Pinpoint the cell where the given text exists, returning its (x, y) midpoint coordinate. 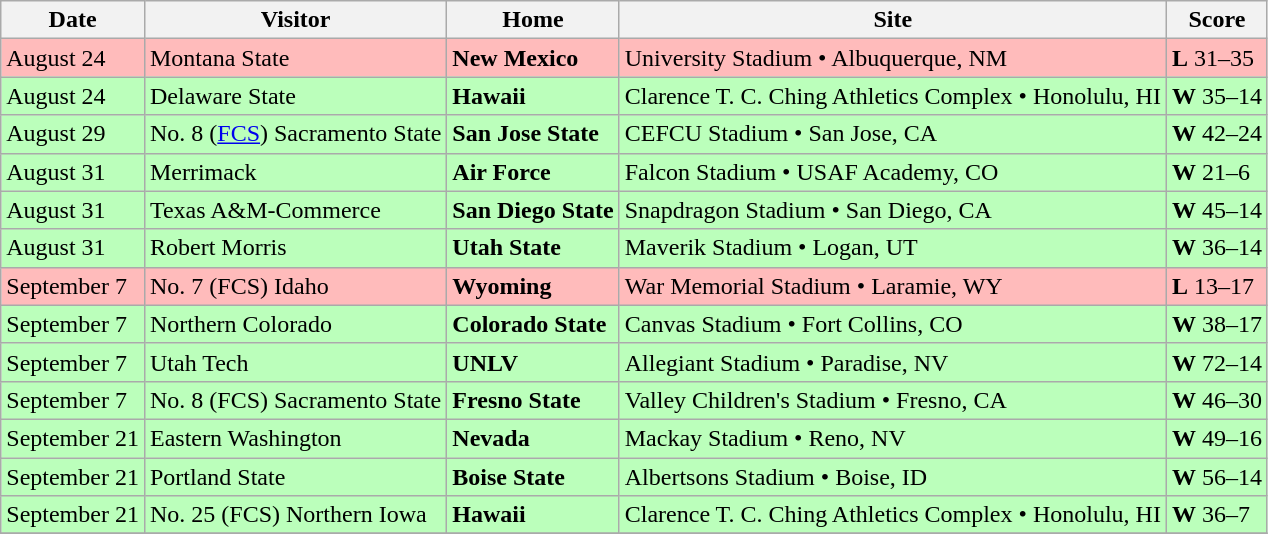
Montana State (295, 58)
San Diego State (533, 210)
Northern Colorado (295, 324)
Eastern Washington (295, 438)
Falcon Stadium • USAF Academy, CO (892, 172)
Fresno State (533, 400)
W 21–6 (1216, 172)
Valley Children's Stadium • Fresno, CA (892, 400)
W 36–14 (1216, 248)
Date (73, 20)
W 49–16 (1216, 438)
New Mexico (533, 58)
August 29 (73, 134)
W 42–24 (1216, 134)
W 36–7 (1216, 515)
Robert Morris (295, 248)
W 56–14 (1216, 477)
University Stadium • Albuquerque, NM (892, 58)
No. 7 (FCS) Idaho (295, 286)
Delaware State (295, 96)
Score (1216, 20)
Wyoming (533, 286)
Utah Tech (295, 362)
No. 25 (FCS) Northern Iowa (295, 515)
Allegiant Stadium • Paradise, NV (892, 362)
Utah State (533, 248)
W 46–30 (1216, 400)
L 31–35 (1216, 58)
Visitor (295, 20)
Site (892, 20)
Maverik Stadium • Logan, UT (892, 248)
W 38–17 (1216, 324)
War Memorial Stadium • Laramie, WY (892, 286)
Nevada (533, 438)
Mackay Stadium • Reno, NV (892, 438)
W 45–14 (1216, 210)
Canvas Stadium • Fort Collins, CO (892, 324)
Boise State (533, 477)
Albertsons Stadium • Boise, ID (892, 477)
W 72–14 (1216, 362)
Snapdragon Stadium • San Diego, CA (892, 210)
L 13–17 (1216, 286)
Home (533, 20)
Portland State (295, 477)
UNLV (533, 362)
Colorado State (533, 324)
CEFCU Stadium • San Jose, CA (892, 134)
Merrimack (295, 172)
San Jose State (533, 134)
Texas A&M-Commerce (295, 210)
W 35–14 (1216, 96)
Air Force (533, 172)
